Search for the cell housing the specified text and yield its [X, Y] center coordinate. 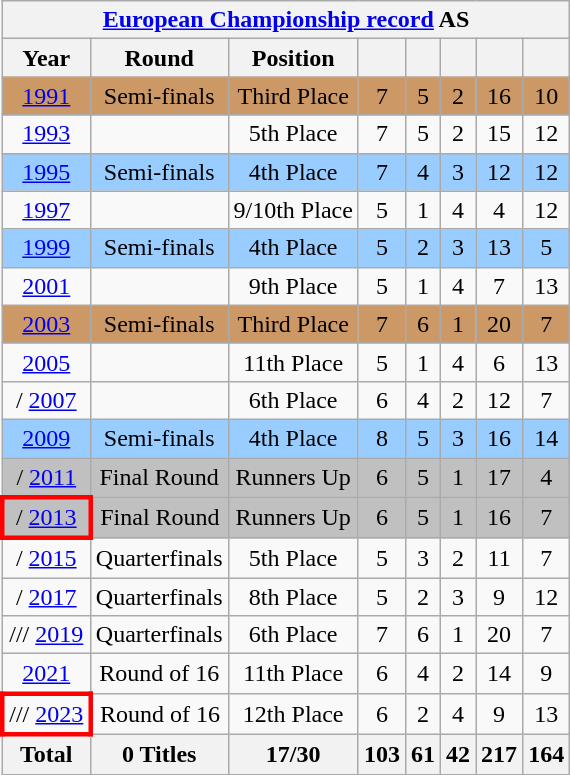
42 [458, 754]
1997 [46, 210]
2001 [46, 286]
Total [46, 754]
/ 2007 [46, 400]
17/30 [293, 754]
2003 [46, 324]
217 [500, 754]
0 Titles [159, 754]
11 [500, 558]
1993 [46, 134]
European Championship record AS [286, 20]
Position [293, 58]
/ 2017 [46, 597]
103 [382, 754]
10 [546, 96]
2009 [46, 438]
2021 [46, 674]
8th Place [293, 597]
61 [422, 754]
9/10th Place [293, 210]
2005 [46, 362]
1999 [46, 248]
17 [500, 478]
/ 2011 [46, 478]
9th Place [293, 286]
Round [159, 58]
/// 2019 [46, 635]
1995 [46, 172]
/// 2023 [46, 714]
12th Place [293, 714]
164 [546, 754]
Year [46, 58]
/ 2013 [46, 518]
/ 2015 [46, 558]
8 [382, 438]
1991 [46, 96]
15 [500, 134]
